Identify which cell holds the provided text, then report its [x, y] central coordinate. 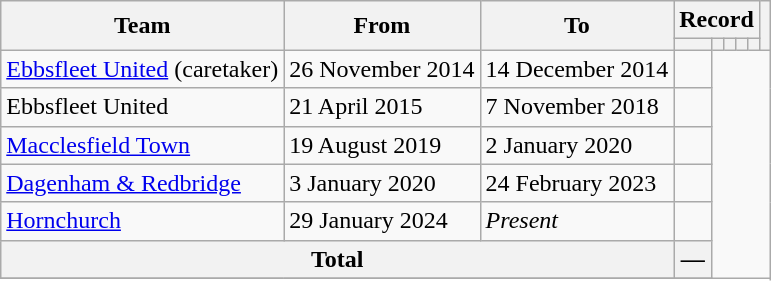
From [382, 26]
Record [717, 20]
Dagenham & Redbridge [142, 183]
Ebbsfleet United [142, 107]
26 November 2014 [382, 69]
Hornchurch [142, 221]
Ebbsfleet United (caretaker) [142, 69]
7 November 2018 [577, 107]
3 January 2020 [382, 183]
Present [577, 221]
Macclesfield Town [142, 145]
2 January 2020 [577, 145]
To [577, 26]
19 August 2019 [382, 145]
— [693, 259]
Total [338, 259]
21 April 2015 [382, 107]
14 December 2014 [577, 69]
29 January 2024 [382, 221]
Team [142, 26]
24 February 2023 [577, 183]
